Detect which cell encompasses the target text, then output its (X, Y) center coordinate. 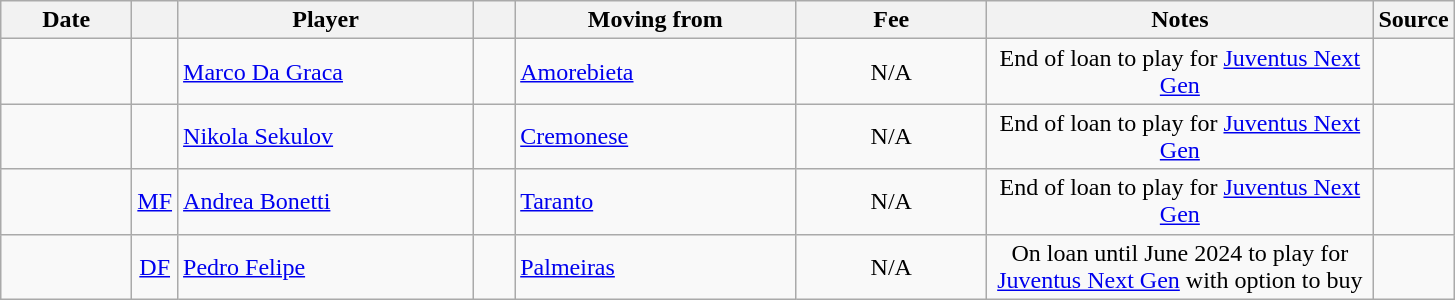
Moving from (656, 20)
Cremonese (656, 136)
Nikola Sekulov (326, 136)
Amorebieta (656, 72)
Marco Da Graca (326, 72)
MF (155, 202)
Pedro Felipe (326, 266)
Palmeiras (656, 266)
Source (1414, 20)
On loan until June 2024 to play for Juventus Next Gen with option to buy (1180, 266)
Date (66, 20)
Player (326, 20)
Taranto (656, 202)
Andrea Bonetti (326, 202)
Fee (892, 20)
DF (155, 266)
Notes (1180, 20)
